Extract the [X, Y] coordinate from the center of the cell holding the provided text.  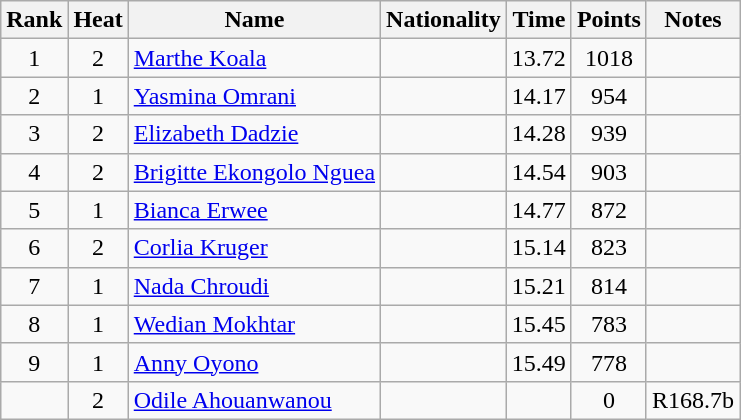
14.77 [538, 210]
Name [254, 20]
954 [608, 96]
Points [608, 20]
Wedian Mokhtar [254, 324]
903 [608, 172]
Heat [98, 20]
Marthe Koala [254, 58]
9 [34, 362]
939 [608, 134]
Notes [692, 20]
814 [608, 286]
6 [34, 248]
5 [34, 210]
Nationality [444, 20]
Odile Ahouanwanou [254, 400]
Yasmina Omrani [254, 96]
778 [608, 362]
783 [608, 324]
4 [34, 172]
14.28 [538, 134]
7 [34, 286]
Brigitte Ekongolo Nguea [254, 172]
15.21 [538, 286]
15.49 [538, 362]
823 [608, 248]
15.45 [538, 324]
14.54 [538, 172]
3 [34, 134]
Rank [34, 20]
Elizabeth Dadzie [254, 134]
Time [538, 20]
8 [34, 324]
872 [608, 210]
15.14 [538, 248]
Anny Oyono [254, 362]
13.72 [538, 58]
Nada Chroudi [254, 286]
0 [608, 400]
14.17 [538, 96]
R168.7b [692, 400]
Corlia Kruger [254, 248]
Bianca Erwee [254, 210]
1018 [608, 58]
